Pinpoint the cell where the given text exists, returning its (x, y) midpoint coordinate. 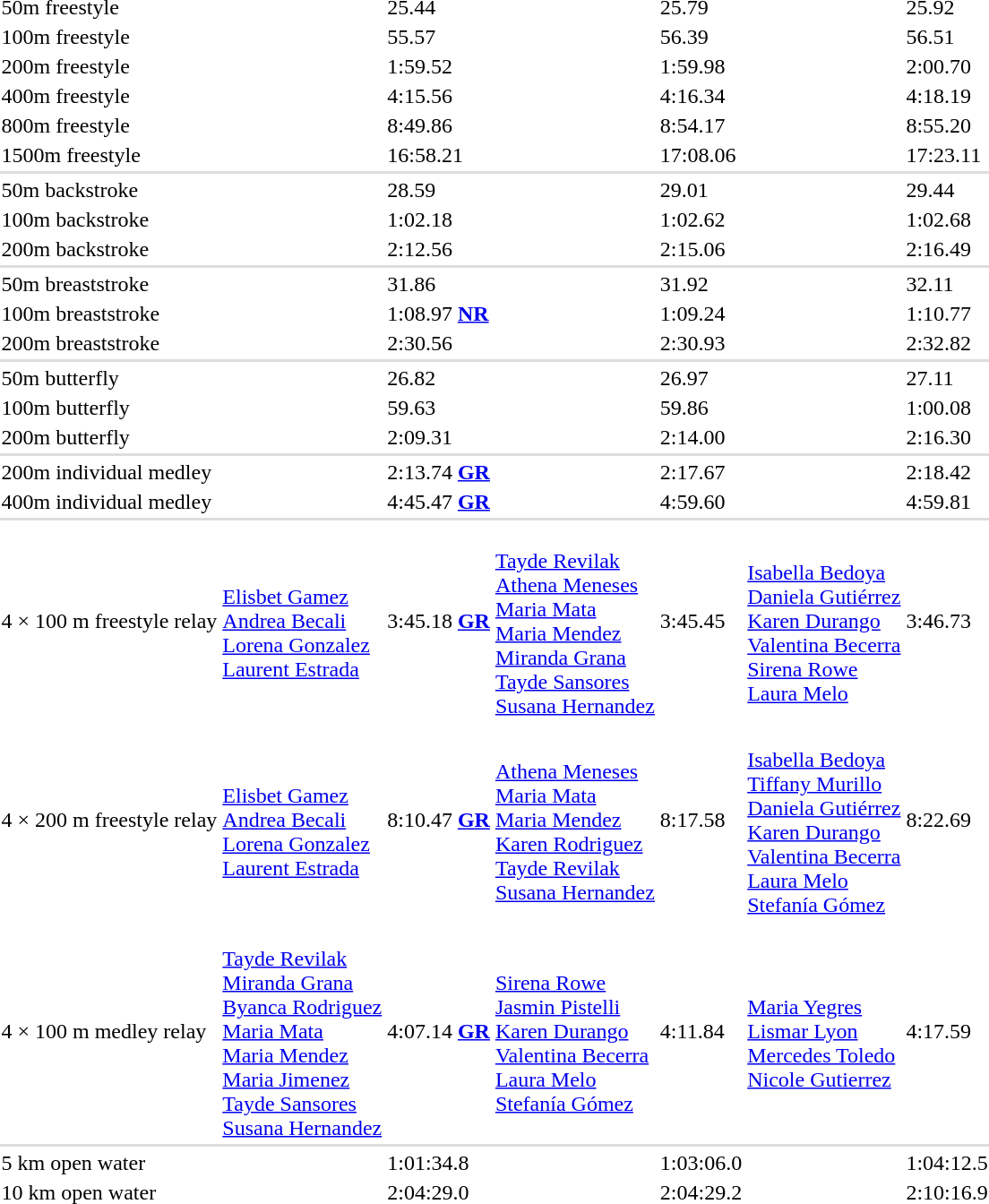
1:04:12.5 (947, 1163)
Sirena RoweJasmin PistelliKaren DurangoValentina BecerraLaura MeloStefanía Gómez (575, 1031)
4:11.84 (701, 1031)
4 × 100 m freestyle relay (109, 622)
2:14.00 (701, 437)
17:08.06 (701, 155)
2:16.49 (947, 249)
200m breaststroke (109, 343)
1:59.52 (439, 66)
100m butterfly (109, 408)
50m backstroke (109, 190)
4 × 200 m freestyle relay (109, 821)
27.11 (947, 378)
2:12.56 (439, 249)
50m butterfly (109, 378)
59.63 (439, 408)
100m breaststroke (109, 314)
200m freestyle (109, 66)
1:08.97 NR (439, 314)
8:22.69 (947, 821)
3:46.73 (947, 622)
2:00.70 (947, 66)
50m breaststroke (109, 284)
1500m freestyle (109, 155)
59.86 (701, 408)
200m individual medley (109, 472)
1:02.18 (439, 219)
2:17.67 (701, 472)
4:18.19 (947, 96)
100m freestyle (109, 37)
1:01:34.8 (439, 1163)
4:59.81 (947, 502)
200m butterfly (109, 437)
100m backstroke (109, 219)
1:03:06.0 (701, 1163)
32.11 (947, 284)
4:45.47 GR (439, 502)
Tayde RevilakMiranda GranaByanca RodriguezMaria MataMaria MendezMaria JimenezTayde SansoresSusana Hernandez (303, 1031)
16:58.21 (439, 155)
Isabella BedoyaTiffany MurilloDaniela GutiérrezKaren DurangoValentina BecerraLaura MeloStefanía Gómez (824, 821)
3:45.18 GR (439, 622)
26.82 (439, 378)
31.92 (701, 284)
56.39 (701, 37)
8:55.20 (947, 125)
2:30.93 (701, 343)
400m freestyle (109, 96)
56.51 (947, 37)
4 × 100 m medley relay (109, 1031)
1:02.68 (947, 219)
8:49.86 (439, 125)
3:45.45 (701, 622)
200m backstroke (109, 249)
4:15.56 (439, 96)
4:59.60 (701, 502)
8:10.47 GR (439, 821)
31.86 (439, 284)
29.01 (701, 190)
1:00.08 (947, 408)
5 km open water (109, 1163)
2:09.31 (439, 437)
8:54.17 (701, 125)
8:17.58 (701, 821)
2:13.74 GR (439, 472)
4:07.14 GR (439, 1031)
1:59.98 (701, 66)
2:16.30 (947, 437)
Athena MenesesMaria MataMaria MendezKaren RodriguezTayde RevilakSusana Hernandez (575, 821)
26.97 (701, 378)
29.44 (947, 190)
4:17.59 (947, 1031)
2:18.42 (947, 472)
400m individual medley (109, 502)
28.59 (439, 190)
2:32.82 (947, 343)
55.57 (439, 37)
Tayde RevilakAthena MenesesMaria MataMaria MendezMiranda GranaTayde SansoresSusana Hernandez (575, 622)
1:02.62 (701, 219)
Isabella BedoyaDaniela GutiérrezKaren DurangoValentina BecerraSirena RoweLaura Melo (824, 622)
4:16.34 (701, 96)
1:10.77 (947, 314)
17:23.11 (947, 155)
1:09.24 (701, 314)
2:15.06 (701, 249)
2:30.56 (439, 343)
Maria YegresLismar LyonMercedes ToledoNicole Gutierrez (824, 1031)
800m freestyle (109, 125)
